Find where the given text appears and provide that cell's center as [X, Y] coordinate. 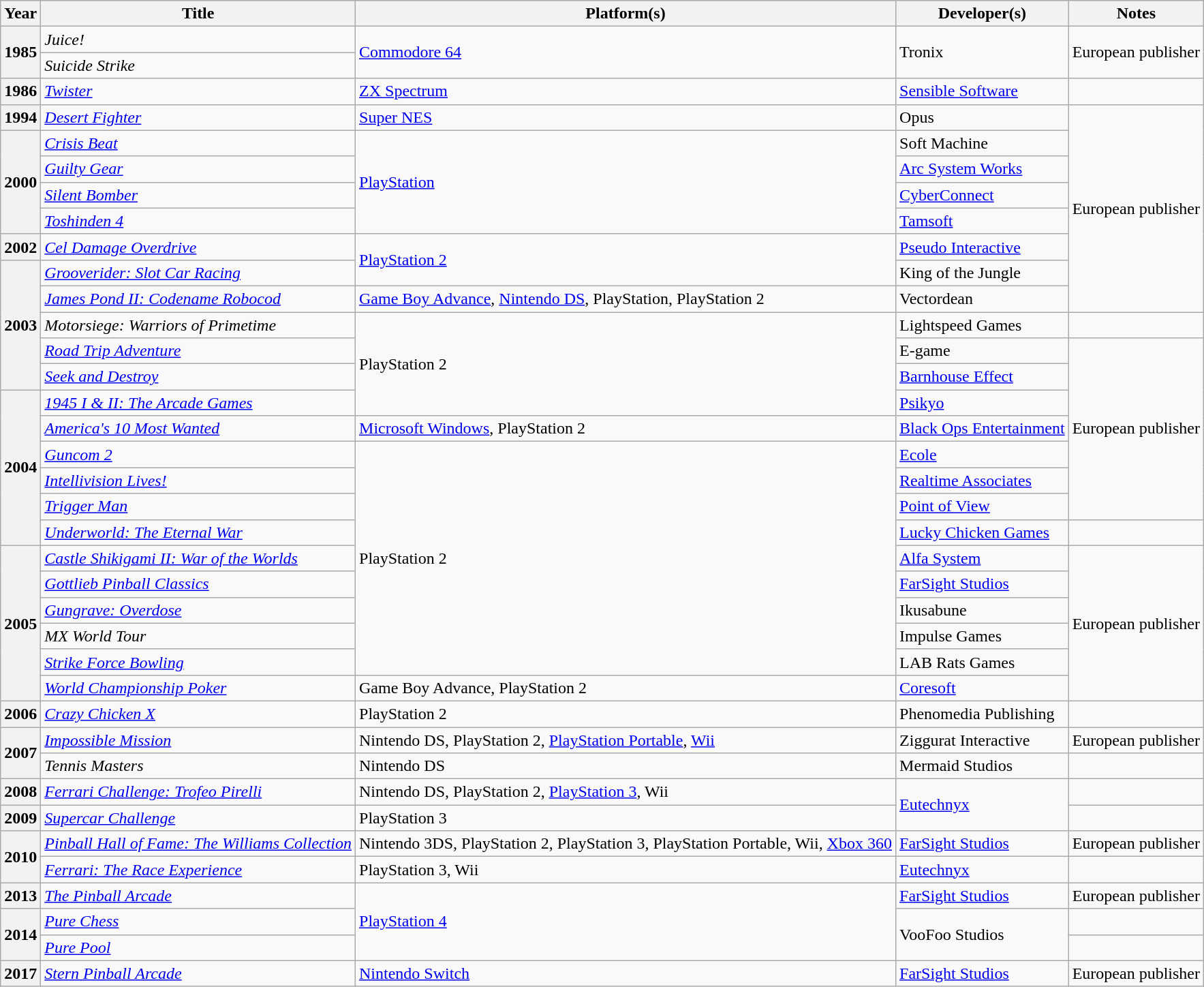
PlayStation 3, Wii [626, 870]
Ferrari: The Race Experience [198, 870]
Trigger Man [198, 506]
Road Trip Adventure [198, 351]
1994 [20, 117]
Super NES [626, 117]
Impossible Mission [198, 740]
CyberConnect [983, 195]
E-game [983, 351]
Tamsoft [983, 221]
The Pinball Arcade [198, 896]
2008 [20, 792]
2009 [20, 818]
Supercar Challenge [198, 818]
2010 [20, 857]
Grooverider: Slot Car Racing [198, 273]
Ecole [983, 455]
Realtime Associates [983, 481]
2013 [20, 896]
Platform(s) [626, 14]
Game Boy Advance, Nintendo DS, PlayStation, PlayStation 2 [626, 299]
Impulse Games [983, 636]
Cel Damage Overdrive [198, 247]
1985 [20, 52]
Year [20, 14]
Crisis Beat [198, 143]
Tennis Masters [198, 766]
Lucky Chicken Games [983, 532]
Nintendo DS, PlayStation 2, PlayStation 3, Wii [626, 792]
Pseudo Interactive [983, 247]
Underworld: The Eternal War [198, 532]
Stern Pinball Arcade [198, 973]
James Pond II: Codename Robocod [198, 299]
Juice! [198, 40]
Motorsiege: Warriors of Primetime [198, 325]
VooFoo Studios [983, 935]
Phenomedia Publishing [983, 714]
Ferrari Challenge: Trofeo Pirelli [198, 792]
Vectordean [983, 299]
Psikyo [983, 403]
King of the Jungle [983, 273]
2017 [20, 973]
Gottlieb Pinball Classics [198, 584]
Tronix [983, 52]
Lightspeed Games [983, 325]
Alfa System [983, 558]
Suicide Strike [198, 65]
1945 I & II: The Arcade Games [198, 403]
2000 [20, 182]
2007 [20, 753]
Toshinden 4 [198, 221]
Castle Shikigami II: War of the Worlds [198, 558]
Ikusabune [983, 610]
Microsoft Windows, PlayStation 2 [626, 429]
LAB Rats Games [983, 662]
Gungrave: Overdose [198, 610]
Seek and Destroy [198, 377]
Developer(s) [983, 14]
Point of View [983, 506]
2005 [20, 623]
Opus [983, 117]
Strike Force Bowling [198, 662]
Pure Pool [198, 947]
Coresoft [983, 688]
ZX Spectrum [626, 91]
Ziggurat Interactive [983, 740]
Silent Bomber [198, 195]
2006 [20, 714]
PlayStation 4 [626, 922]
Barnhouse Effect [983, 377]
Crazy Chicken X [198, 714]
Desert Fighter [198, 117]
Nintendo Switch [626, 973]
Intellivision Lives! [198, 481]
Guilty Gear [198, 169]
Twister [198, 91]
Nintendo DS [626, 766]
2002 [20, 247]
Soft Machine [983, 143]
Sensible Software [983, 91]
2014 [20, 935]
Pure Chess [198, 922]
Nintendo DS, PlayStation 2, PlayStation Portable, Wii [626, 740]
PlayStation 3 [626, 818]
Mermaid Studios [983, 766]
World Championship Poker [198, 688]
MX World Tour [198, 636]
Black Ops Entertainment [983, 429]
America's 10 Most Wanted [198, 429]
Guncom 2 [198, 455]
Title [198, 14]
Nintendo 3DS, PlayStation 2, PlayStation 3, PlayStation Portable, Wii, Xbox 360 [626, 844]
1986 [20, 91]
2003 [20, 324]
Notes [1136, 14]
PlayStation [626, 182]
Commodore 64 [626, 52]
2004 [20, 468]
Arc System Works [983, 169]
Pinball Hall of Fame: The Williams Collection [198, 844]
Game Boy Advance, PlayStation 2 [626, 688]
